Search for the cell housing the specified text and yield its [X, Y] center coordinate. 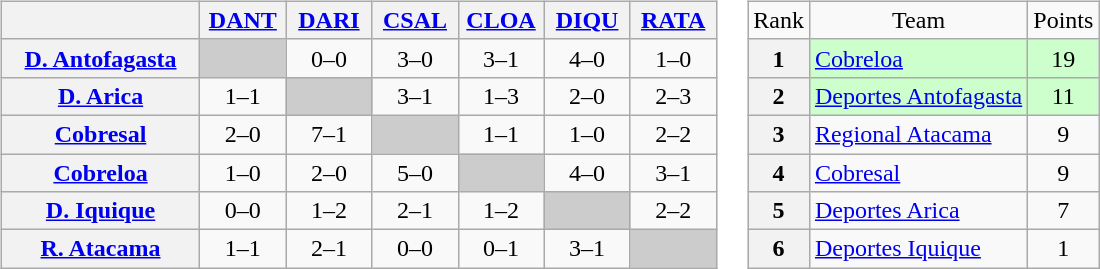
0–1 [501, 249]
4 [779, 173]
Rank [779, 20]
Points [1064, 20]
19 [1064, 58]
DIQU [587, 20]
CSAL [415, 20]
Team [918, 20]
5–0 [415, 173]
7 [1064, 211]
D. Iquique [100, 211]
RATA [673, 20]
DARI [329, 20]
DANT [243, 20]
3 [779, 134]
Deportes Iquique [918, 249]
Deportes Antofagasta [918, 96]
Deportes Arica [918, 211]
R. Atacama [100, 249]
Regional Atacama [918, 134]
D. Arica [100, 96]
1–3 [501, 96]
11 [1064, 96]
D. Antofagasta [100, 58]
3–0 [415, 58]
2 [779, 96]
5 [779, 211]
6 [779, 249]
CLOA [501, 20]
7–1 [329, 134]
2–3 [673, 96]
